Search for the cell housing the specified text and yield its (X, Y) center coordinate. 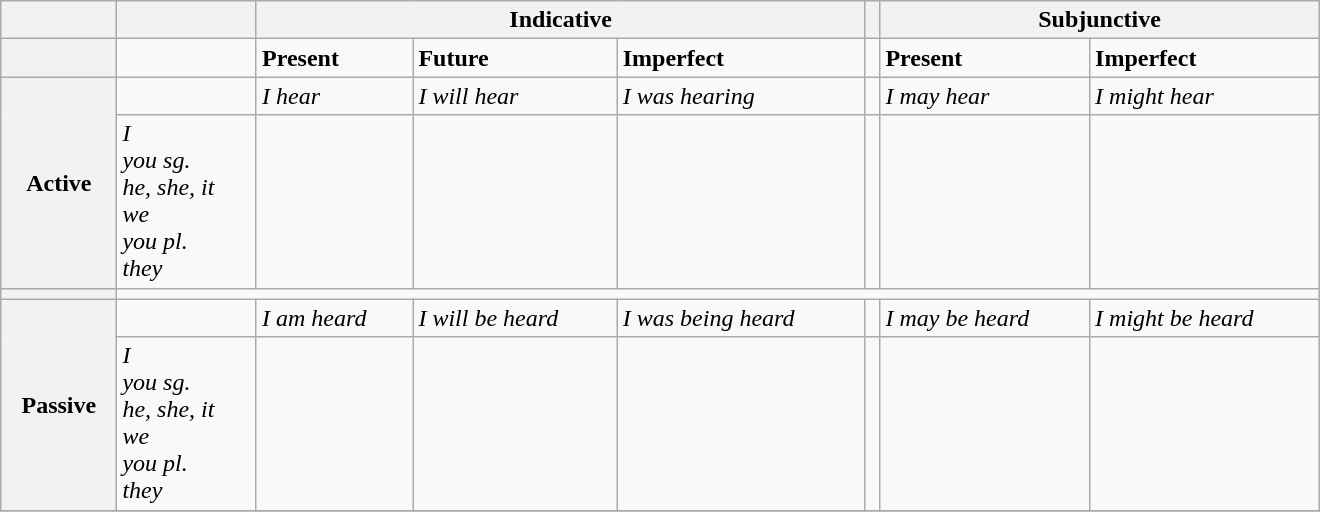
I may hear (985, 96)
I was hearing (741, 96)
Passive (59, 404)
I might hear (1205, 96)
Active (59, 182)
I was being heard (741, 318)
I hear (334, 96)
I may be heard (985, 318)
Future (515, 58)
I will hear (515, 96)
Indicative (560, 20)
Subjunctive (1100, 20)
I will be heard (515, 318)
I am heard (334, 318)
I might be heard (1205, 318)
